Output the (X, Y) coordinate of the center of the cell containing the given text.  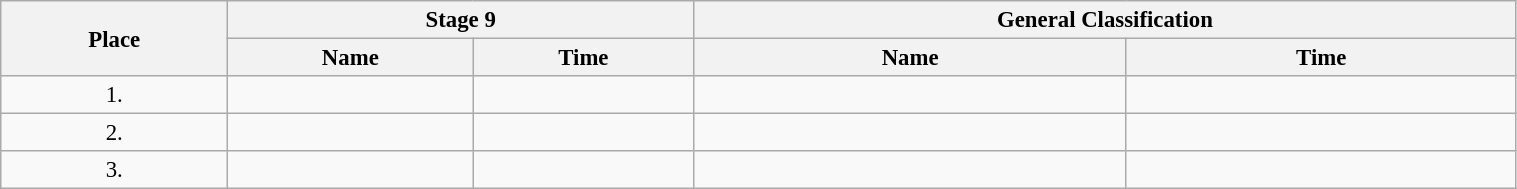
1. (114, 95)
General Classification (1105, 20)
Place (114, 38)
Stage 9 (461, 20)
3. (114, 170)
2. (114, 133)
